Capture the cell that displays the provided text and extract its (X, Y) central coordinate. 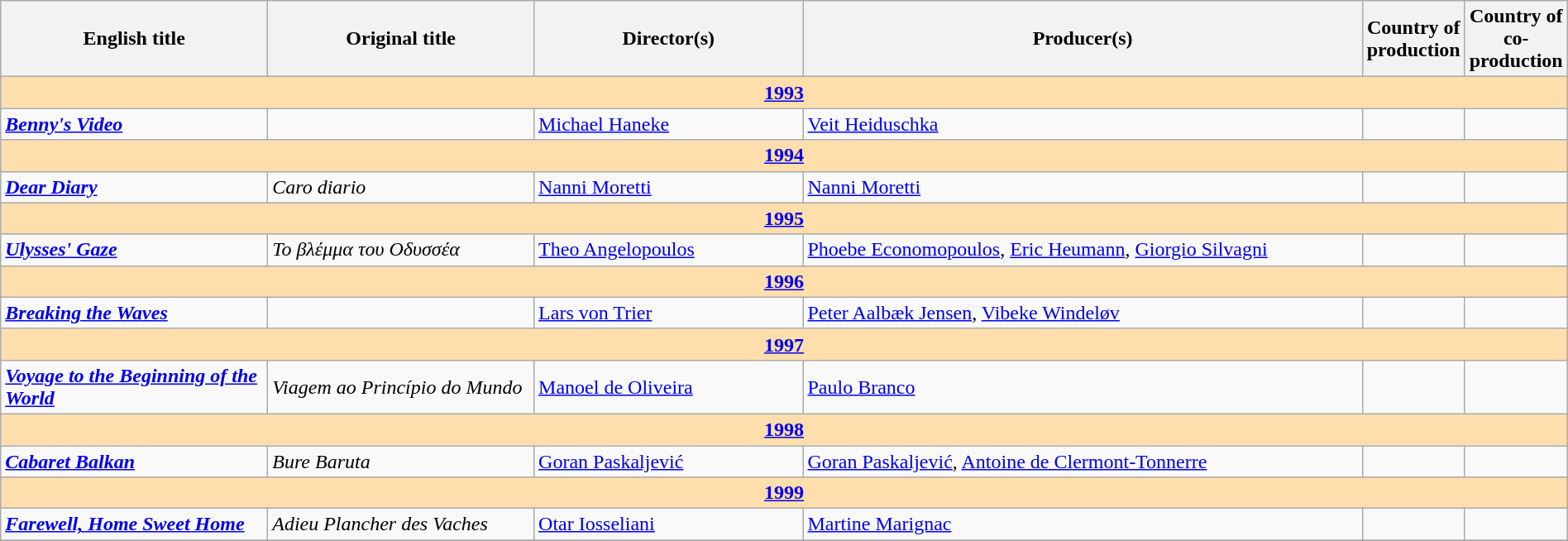
Το βλέμμα του Οδυσσέα (401, 250)
1994 (784, 156)
Goran Paskaljević (668, 461)
Breaking the Waves (134, 313)
Paulo Branco (1083, 387)
English title (134, 39)
Dear Diary (134, 187)
Bure Baruta (401, 461)
Peter Aalbæk Jensen, Vibeke Windeløv (1083, 313)
Michael Haneke (668, 124)
1999 (784, 493)
Theo Angelopoulos (668, 250)
1997 (784, 344)
Ulysses' Gaze (134, 250)
Country of co-production (1516, 39)
Cabaret Balkan (134, 461)
Viagem ao Princípio do Mundo (401, 387)
Country of production (1413, 39)
Lars von Trier (668, 313)
Goran Paskaljević, Antoine de Clermont-Tonnerre (1083, 461)
Martine Marignac (1083, 524)
Otar Iosseliani (668, 524)
Original title (401, 39)
1998 (784, 429)
Voyage to the Beginning of the World (134, 387)
1996 (784, 281)
Phoebe Economopoulos, Eric Heumann, Giorgio Silvagni (1083, 250)
Director(s) (668, 39)
Adieu Plancher des Vaches (401, 524)
1995 (784, 218)
Benny's Video (134, 124)
1993 (784, 93)
Manoel de Oliveira (668, 387)
Producer(s) (1083, 39)
Farewell, Home Sweet Home (134, 524)
Veit Heiduschka (1083, 124)
Caro diario (401, 187)
